Locate the cell with the specified text and output its (x, y) center coordinate. 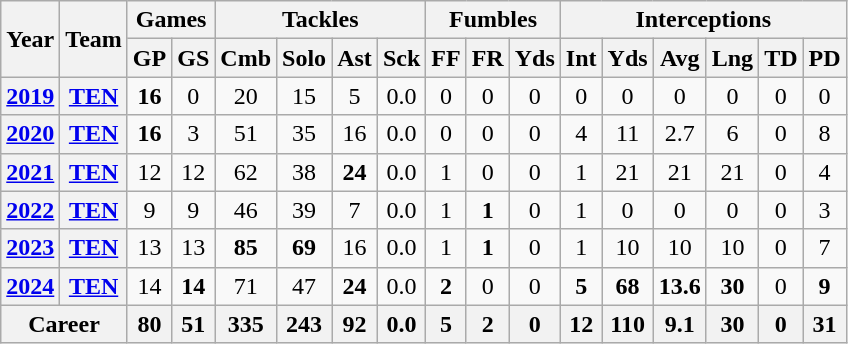
FF (446, 58)
Games (170, 20)
38 (304, 172)
Sck (401, 58)
85 (246, 248)
335 (246, 324)
Int (581, 58)
Cmb (246, 58)
GP (149, 58)
Lng (732, 58)
PD (824, 58)
47 (304, 286)
69 (304, 248)
9.1 (680, 324)
FR (488, 58)
2020 (30, 134)
46 (246, 210)
6 (732, 134)
2.7 (680, 134)
Fumbles (494, 20)
GS (194, 58)
110 (628, 324)
39 (304, 210)
20 (246, 96)
Interceptions (703, 20)
31 (824, 324)
15 (304, 96)
Career (64, 324)
62 (246, 172)
243 (304, 324)
Solo (304, 58)
2024 (30, 286)
8 (824, 134)
35 (304, 134)
Ast (355, 58)
11 (628, 134)
2023 (30, 248)
92 (355, 324)
80 (149, 324)
Avg (680, 58)
Tackles (320, 20)
68 (628, 286)
TD (781, 58)
Year (30, 39)
71 (246, 286)
Team (94, 39)
2019 (30, 96)
2021 (30, 172)
2022 (30, 210)
13.6 (680, 286)
